Capture the cell that displays the provided text and extract its (X, Y) central coordinate. 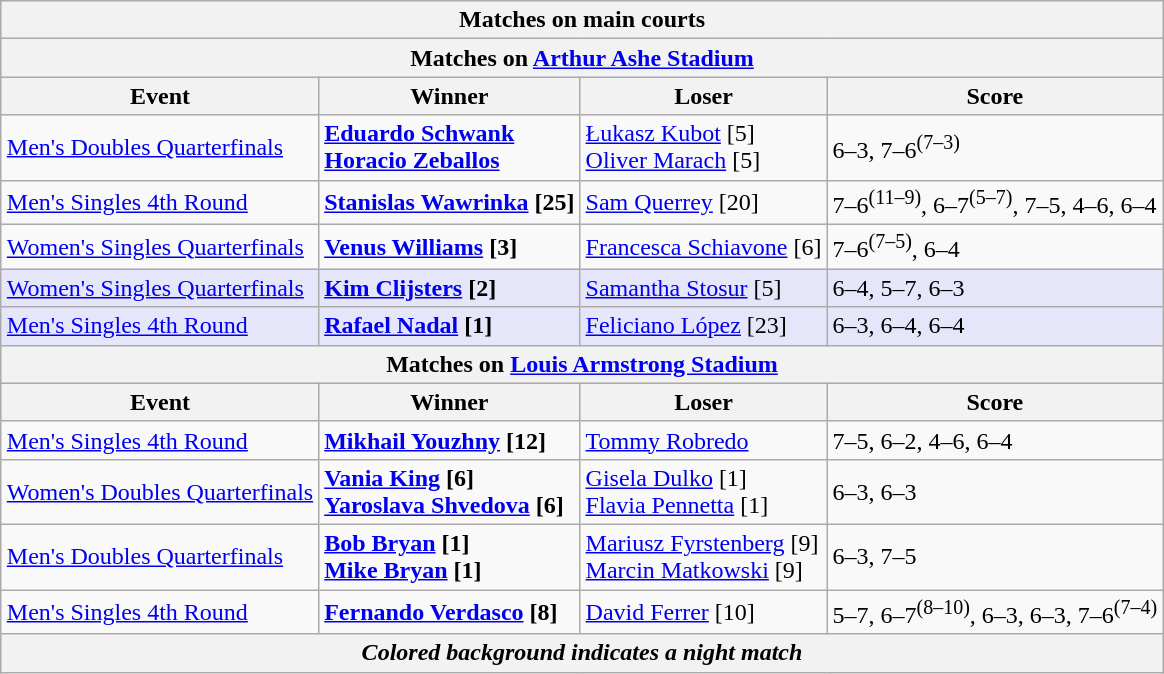
Łukasz Kubot [5] Oliver Marach [5] (704, 148)
Feliciano López [23] (704, 326)
Fernando Verdasco [8] (450, 612)
Colored background indicates a night match (582, 653)
6–3, 6–4, 6–4 (995, 326)
Mikhail Youzhny [12] (450, 440)
David Ferrer [10] (704, 612)
6–3, 7–5 (995, 556)
Kim Clijsters [2] (450, 288)
Vania King [6] Yaroslava Shvedova [6] (450, 492)
7–6(7–5), 6–4 (995, 248)
5–7, 6–7(8–10), 6–3, 6–3, 7–6(7–4) (995, 612)
Rafael Nadal [1] (450, 326)
Matches on main courts (582, 20)
Samantha Stosur [5] (704, 288)
Matches on Louis Armstrong Stadium (582, 364)
6–3, 6–3 (995, 492)
Matches on Arthur Ashe Stadium (582, 58)
Sam Querrey [20] (704, 202)
7–5, 6–2, 4–6, 6–4 (995, 440)
7–6(11–9), 6–7(5–7), 7–5, 4–6, 6–4 (995, 202)
Stanislas Wawrinka [25] (450, 202)
6–4, 5–7, 6–3 (995, 288)
Women's Doubles Quarterfinals (160, 492)
Eduardo Schwank Horacio Zeballos (450, 148)
Tommy Robredo (704, 440)
Francesca Schiavone [6] (704, 248)
Gisela Dulko [1] Flavia Pennetta [1] (704, 492)
Venus Williams [3] (450, 248)
Bob Bryan [1] Mike Bryan [1] (450, 556)
6–3, 7–6(7–3) (995, 148)
Mariusz Fyrstenberg [9] Marcin Matkowski [9] (704, 556)
